Output the [X, Y] coordinate of the center of the cell containing the given text.  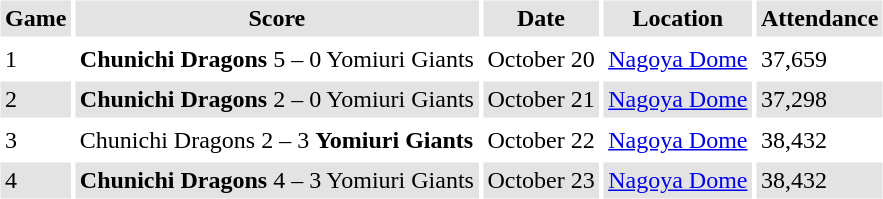
Chunichi Dragons 2 – 3 Yomiuri Giants [276, 140]
Chunichi Dragons 5 – 0 Yomiuri Giants [276, 59]
4 [35, 180]
Attendance [819, 18]
October 23 [541, 180]
37,659 [819, 59]
Date [541, 18]
October 20 [541, 59]
1 [35, 59]
Chunichi Dragons 4 – 3 Yomiuri Giants [276, 180]
Location [678, 18]
October 22 [541, 140]
3 [35, 140]
Score [276, 18]
37,298 [819, 100]
October 21 [541, 100]
Chunichi Dragons 2 – 0 Yomiuri Giants [276, 100]
Game [35, 18]
2 [35, 100]
